Extract the (x, y) coordinate from the center of the cell holding the provided text.  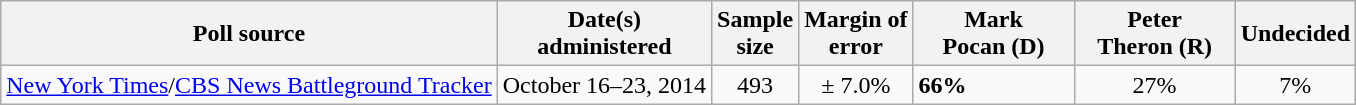
PeterTheron (R) (1154, 34)
Samplesize (756, 34)
Margin oferror (856, 34)
October 16–23, 2014 (604, 85)
66% (994, 85)
MarkPocan (D) (994, 34)
493 (756, 85)
7% (1295, 85)
Date(s)administered (604, 34)
27% (1154, 85)
± 7.0% (856, 85)
Undecided (1295, 34)
Poll source (249, 34)
New York Times/CBS News Battleground Tracker (249, 85)
